Output the (x, y) coordinate of the center of the cell containing the given text.  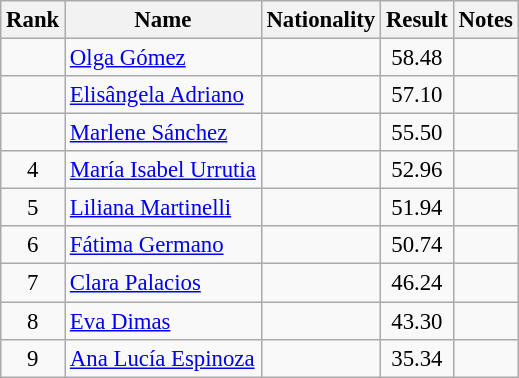
46.24 (418, 283)
58.48 (418, 58)
43.30 (418, 321)
Nationality (320, 20)
Name (164, 20)
4 (33, 170)
50.74 (418, 245)
María Isabel Urrutia (164, 170)
Eva Dimas (164, 321)
Result (418, 20)
6 (33, 245)
Liliana Martinelli (164, 208)
9 (33, 358)
35.34 (418, 358)
57.10 (418, 95)
Clara Palacios (164, 283)
Rank (33, 20)
51.94 (418, 208)
Fátima Germano (164, 245)
Olga Gómez (164, 58)
8 (33, 321)
Ana Lucía Espinoza (164, 358)
Notes (486, 20)
52.96 (418, 170)
55.50 (418, 133)
7 (33, 283)
Marlene Sánchez (164, 133)
Elisângela Adriano (164, 95)
5 (33, 208)
